Find where the given text appears and provide that cell's center as [X, Y] coordinate. 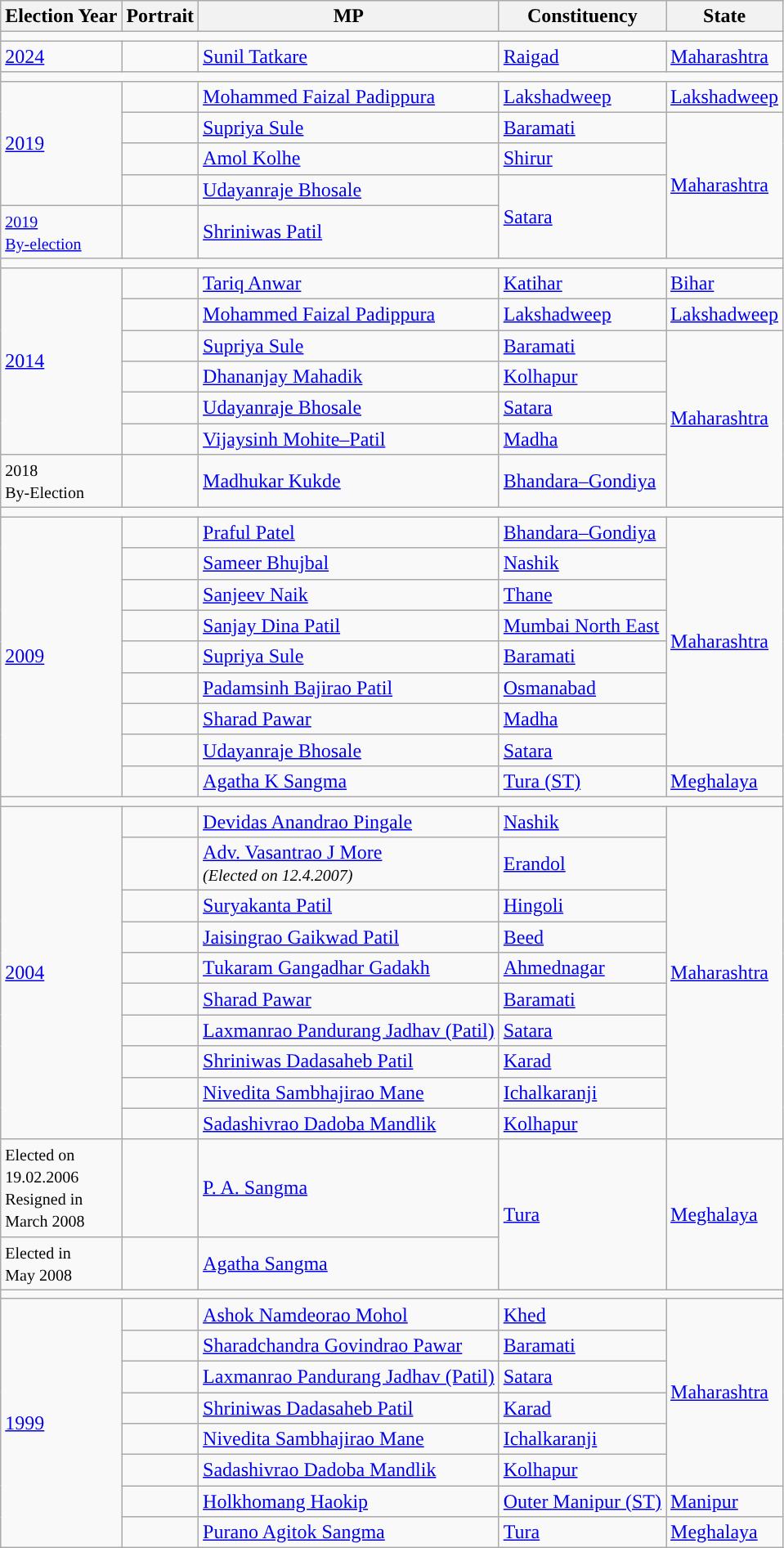
Hingoli [582, 906]
Adv. Vasantrao J More(Elected on 12.4.2007) [349, 864]
Agatha Sangma [349, 1263]
Tura (ST) [582, 781]
2009 [61, 657]
Elected inMay 2008 [61, 1263]
Praful Patel [349, 532]
Shriniwas Patil [349, 232]
Tukaram Gangadhar Gadakh [349, 968]
Vijaysinh Mohite–Patil [349, 439]
Sameer Bhujbal [349, 563]
Jaisingrao Gaikwad Patil [349, 937]
State [724, 16]
Mumbai North East [582, 626]
Osmanabad [582, 688]
Madhukar Kukde [349, 481]
Election Year [61, 16]
Agatha K Sangma [349, 781]
Devidas Anandrao Pingale [349, 822]
Shirur [582, 159]
Sanjeev Naik [349, 595]
Katihar [582, 283]
2014 [61, 361]
1999 [61, 1423]
2024 [61, 56]
P. A. Sangma [349, 1187]
Purano Agitok Sangma [349, 1532]
Raigad [582, 56]
Erandol [582, 864]
Outer Manipur (ST) [582, 1501]
Holkhomang Haokip [349, 1501]
Thane [582, 595]
2019By-election [61, 232]
Suryakanta Patil [349, 906]
2019 [61, 143]
2018By-Election [61, 481]
Khed [582, 1314]
Portrait [160, 16]
Constituency [582, 16]
Beed [582, 937]
Tariq Anwar [349, 283]
Ashok Namdeorao Mohol [349, 1314]
Elected on19.02.2006Resigned inMarch 2008 [61, 1187]
MP [349, 16]
Sharadchandra Govindrao Pawar [349, 1345]
Ahmednagar [582, 968]
Sanjay Dina Patil [349, 626]
Dhananjay Mahadik [349, 377]
Manipur [724, 1501]
2004 [61, 973]
Amol Kolhe [349, 159]
Sunil Tatkare [349, 56]
Padamsinh Bajirao Patil [349, 688]
Bihar [724, 283]
